Extract the [X, Y] coordinate from the center of the cell holding the provided text.  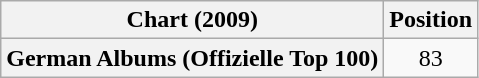
Chart (2009) [192, 20]
German Albums (Offizielle Top 100) [192, 58]
Position [431, 20]
83 [431, 58]
